Scan for the cell matching the given text and deliver its (X, Y) coordinate at center. 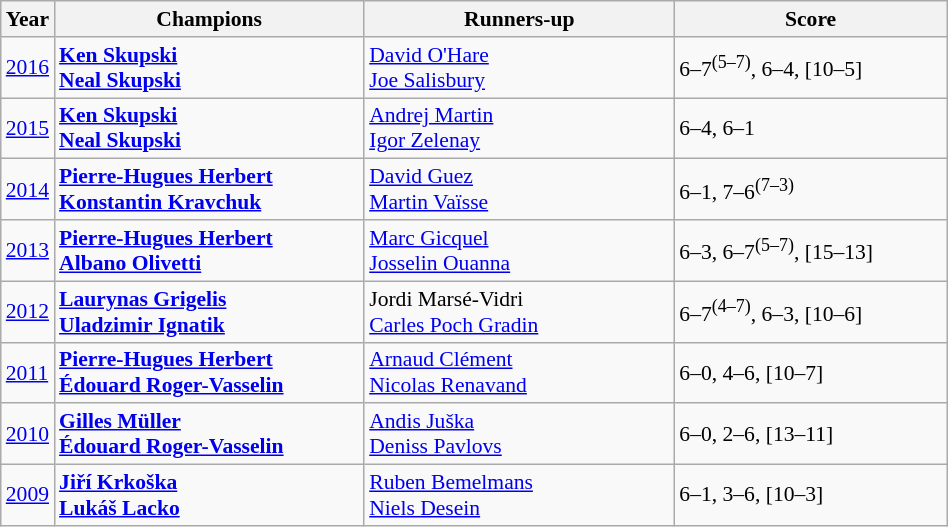
Ruben Bemelmans Niels Desein (519, 496)
Pierre-Hugues Herbert Édouard Roger-Vasselin (209, 372)
David Guez Martin Vaïsse (519, 190)
6–7(5–7), 6–4, [10–5] (810, 68)
Laurynas Grigelis Uladzimir Ignatik (209, 312)
Andrej Martin Igor Zelenay (519, 128)
2010 (28, 434)
6–1, 3–6, [10–3] (810, 496)
Year (28, 19)
Pierre-Hugues Herbert Konstantin Kravchuk (209, 190)
2012 (28, 312)
2014 (28, 190)
2009 (28, 496)
Jiří Krkoška Lukáš Lacko (209, 496)
2015 (28, 128)
Andis Juška Deniss Pavlovs (519, 434)
Champions (209, 19)
David O'Hare Joe Salisbury (519, 68)
6–0, 4–6, [10–7] (810, 372)
Gilles Müller Édouard Roger-Vasselin (209, 434)
Runners-up (519, 19)
Jordi Marsé-Vidri Carles Poch Gradin (519, 312)
2016 (28, 68)
Arnaud Clément Nicolas Renavand (519, 372)
6–1, 7–6(7–3) (810, 190)
6–3, 6–7(5–7), [15–13] (810, 250)
6–7(4–7), 6–3, [10–6] (810, 312)
Pierre-Hugues Herbert Albano Olivetti (209, 250)
Score (810, 19)
6–4, 6–1 (810, 128)
2013 (28, 250)
Marc Gicquel Josselin Ouanna (519, 250)
6–0, 2–6, [13–11] (810, 434)
2011 (28, 372)
